Determine the (x, y) coordinate at the center of the cell enclosing the given text.  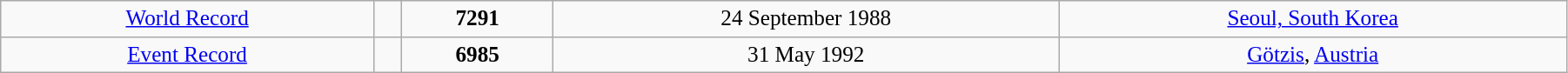
Götzis, Austria (1313, 55)
7291 (478, 19)
31 May 1992 (806, 55)
Seoul, South Korea (1313, 19)
World Record (188, 19)
6985 (478, 55)
Event Record (188, 55)
24 September 1988 (806, 19)
